Output the (x, y) coordinate of the center of the cell containing the given text.  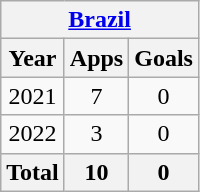
Total (33, 172)
3 (96, 134)
7 (96, 96)
Brazil (100, 20)
Year (33, 58)
Apps (96, 58)
10 (96, 172)
Goals (164, 58)
2021 (33, 96)
2022 (33, 134)
